Scan for the cell matching the given text and deliver its [X, Y] coordinate at center. 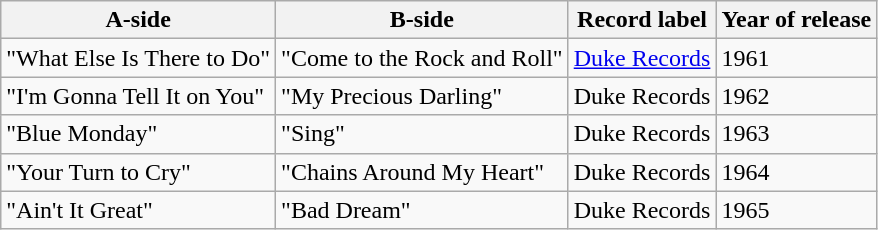
A-side [138, 20]
"Bad Dream" [422, 210]
1964 [796, 172]
"Sing" [422, 134]
Record label [642, 20]
1965 [796, 210]
"What Else Is There to Do" [138, 58]
"I'm Gonna Tell It on You" [138, 96]
"My Precious Darling" [422, 96]
"Chains Around My Heart" [422, 172]
B-side [422, 20]
1962 [796, 96]
"Ain't It Great" [138, 210]
Year of release [796, 20]
"Blue Monday" [138, 134]
"Come to the Rock and Roll" [422, 58]
1963 [796, 134]
"Your Turn to Cry" [138, 172]
1961 [796, 58]
